Capture the cell that displays the provided text and extract its [X, Y] central coordinate. 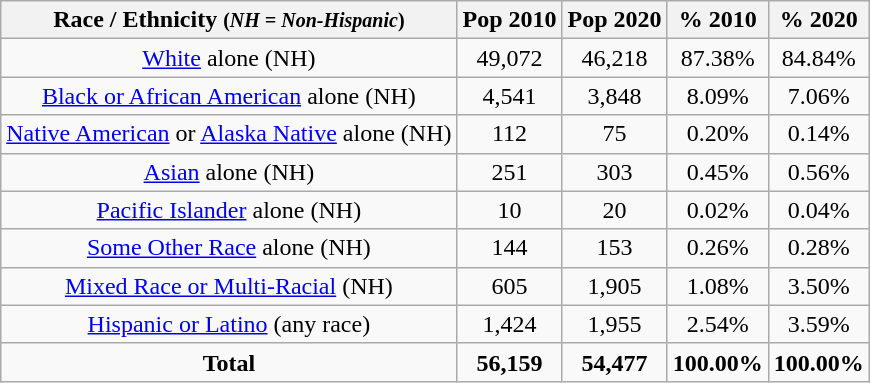
303 [614, 172]
1.08% [718, 286]
46,218 [614, 58]
144 [510, 248]
% 2010 [718, 20]
54,477 [614, 362]
Total [229, 362]
87.38% [718, 58]
3.50% [818, 286]
49,072 [510, 58]
8.09% [718, 96]
Race / Ethnicity (NH = Non-Hispanic) [229, 20]
White alone (NH) [229, 58]
% 2020 [818, 20]
1,905 [614, 286]
112 [510, 134]
251 [510, 172]
56,159 [510, 362]
3,848 [614, 96]
Pop 2020 [614, 20]
Black or African American alone (NH) [229, 96]
605 [510, 286]
0.56% [818, 172]
Asian alone (NH) [229, 172]
Hispanic or Latino (any race) [229, 324]
1,424 [510, 324]
10 [510, 210]
3.59% [818, 324]
4,541 [510, 96]
0.28% [818, 248]
75 [614, 134]
Pacific Islander alone (NH) [229, 210]
Native American or Alaska Native alone (NH) [229, 134]
Mixed Race or Multi-Racial (NH) [229, 286]
20 [614, 210]
84.84% [818, 58]
0.45% [718, 172]
0.26% [718, 248]
2.54% [718, 324]
7.06% [818, 96]
Some Other Race alone (NH) [229, 248]
153 [614, 248]
0.02% [718, 210]
0.20% [718, 134]
1,955 [614, 324]
Pop 2010 [510, 20]
0.14% [818, 134]
0.04% [818, 210]
